Locate the cell with the specified text and output its [x, y] center coordinate. 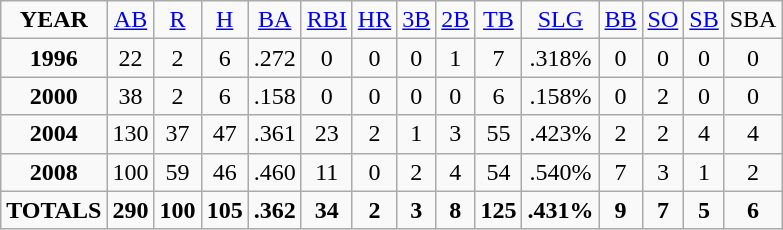
55 [498, 134]
.158% [560, 96]
SB [704, 20]
2004 [54, 134]
54 [498, 172]
130 [130, 134]
125 [498, 210]
.540% [560, 172]
46 [224, 172]
.362 [274, 210]
HR [374, 20]
34 [326, 210]
2B [456, 20]
.460 [274, 172]
H [224, 20]
YEAR [54, 20]
9 [620, 210]
.272 [274, 58]
38 [130, 96]
8 [456, 210]
TOTALS [54, 210]
105 [224, 210]
R [178, 20]
.423% [560, 134]
RBI [326, 20]
.318% [560, 58]
23 [326, 134]
SO [663, 20]
.158 [274, 96]
1996 [54, 58]
BA [274, 20]
.361 [274, 134]
BB [620, 20]
.431% [560, 210]
37 [178, 134]
3B [416, 20]
59 [178, 172]
22 [130, 58]
5 [704, 210]
47 [224, 134]
AB [130, 20]
2000 [54, 96]
SBA [753, 20]
SLG [560, 20]
TB [498, 20]
11 [326, 172]
290 [130, 210]
2008 [54, 172]
